Extract the [X, Y] coordinate from the center of the cell holding the provided text.  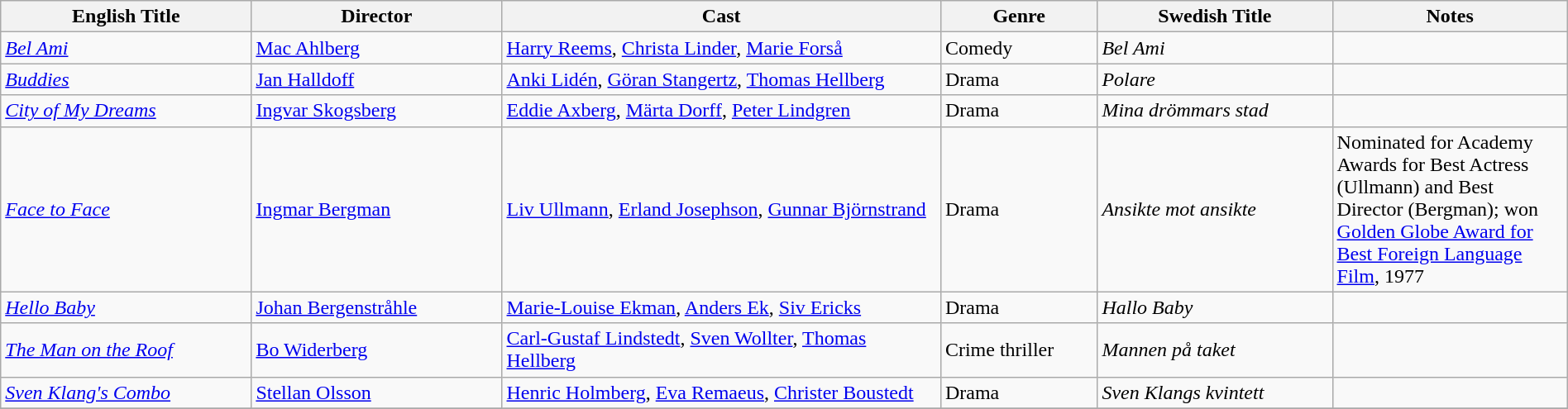
English Title [126, 17]
Comedy [1019, 48]
Hallo Baby [1215, 307]
Carl-Gustaf Lindstedt, Sven Wollter, Thomas Hellberg [721, 350]
Sven Klangs kvintett [1215, 392]
Mina drömmars stad [1215, 111]
Director [377, 17]
Polare [1215, 79]
Henric Holmberg, Eva Remaeus, Christer Boustedt [721, 392]
Eddie Axberg, Märta Dorff, Peter Lindgren [721, 111]
Ansikte mot ansikte [1215, 209]
Bo Widerberg [377, 350]
Sven Klang's Combo [126, 392]
Harry Reems, Christa Linder, Marie Forså [721, 48]
The Man on the Roof [126, 350]
Buddies [126, 79]
Marie-Louise Ekman, Anders Ek, Siv Ericks [721, 307]
Notes [1450, 17]
Johan Bergenstråhle [377, 307]
Ingvar Skogsberg [377, 111]
Hello Baby [126, 307]
Cast [721, 17]
Crime thriller [1019, 350]
Face to Face [126, 209]
Genre [1019, 17]
Swedish Title [1215, 17]
Liv Ullmann, Erland Josephson, Gunnar Björnstrand [721, 209]
Stellan Olsson [377, 392]
Ingmar Bergman [377, 209]
Mac Ahlberg [377, 48]
Nominated for Academy Awards for Best Actress (Ullmann) and Best Director (Bergman); won Golden Globe Award for Best Foreign Language Film, 1977 [1450, 209]
City of My Dreams [126, 111]
Jan Halldoff [377, 79]
Mannen på taket [1215, 350]
Anki Lidén, Göran Stangertz, Thomas Hellberg [721, 79]
